Detect which cell encompasses the target text, then output its [x, y] center coordinate. 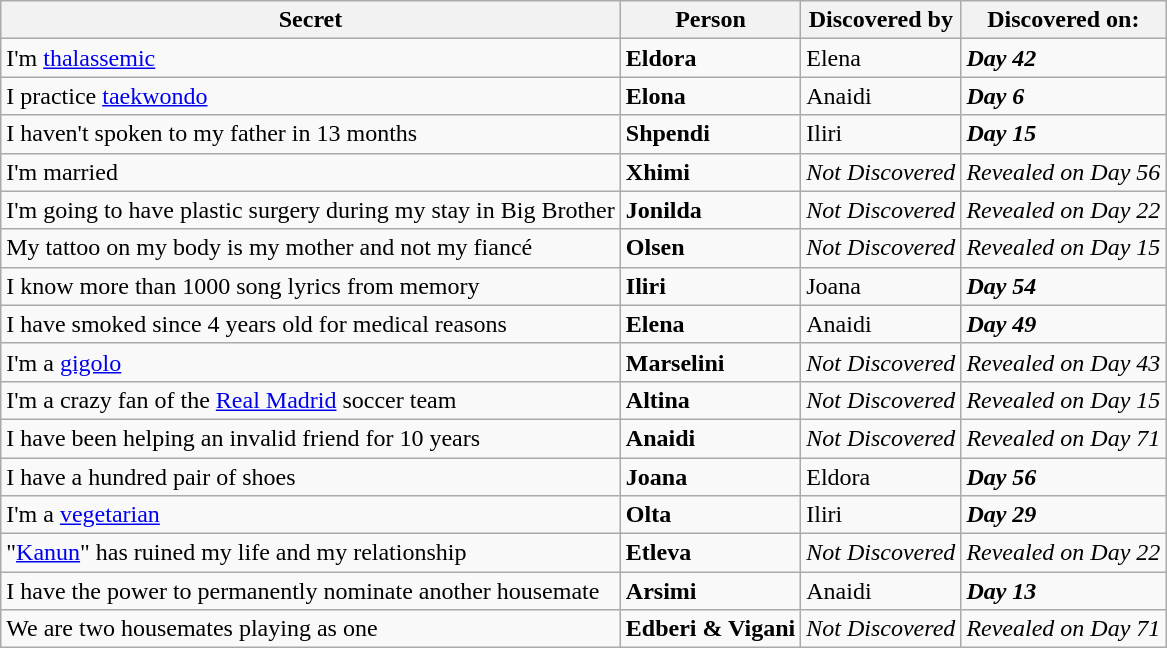
"Kanun" has ruined my life and my relationship [311, 553]
Day 56 [1064, 477]
Xhimi [710, 172]
Olsen [710, 248]
Marselini [710, 362]
I'm a crazy fan of the Real Madrid soccer team [311, 400]
I'm thalassemic [311, 58]
I'm a gigolo [311, 362]
I have the power to permanently nominate another housemate [311, 591]
Arsimi [710, 591]
Altina [710, 400]
Olta [710, 515]
Day 54 [1064, 286]
I practice taekwondo [311, 96]
Discovered on: [1064, 20]
Revealed on Day 43 [1064, 362]
Elona [710, 96]
I have been helping an invalid friend for 10 years [311, 438]
Day 6 [1064, 96]
I have a hundred pair of shoes [311, 477]
I have smoked since 4 years old for medical reasons [311, 324]
I haven't spoken to my father in 13 months [311, 134]
I'm a vegetarian [311, 515]
Day 42 [1064, 58]
Discovered by [881, 20]
Revealed on Day 56 [1064, 172]
I'm married [311, 172]
I know more than 1000 song lyrics from memory [311, 286]
Shpendi [710, 134]
Day 15 [1064, 134]
I'm going to have plastic surgery during my stay in Big Brother [311, 210]
Edberi & Vigani [710, 629]
Person [710, 20]
Etleva [710, 553]
Day 49 [1064, 324]
Day 29 [1064, 515]
My tattoo on my body is my mother and not my fiancé [311, 248]
Jonilda [710, 210]
We are two housemates playing as one [311, 629]
Day 13 [1064, 591]
Secret [311, 20]
